From the cell containing the given text, extract its center point as [x, y] coordinate. 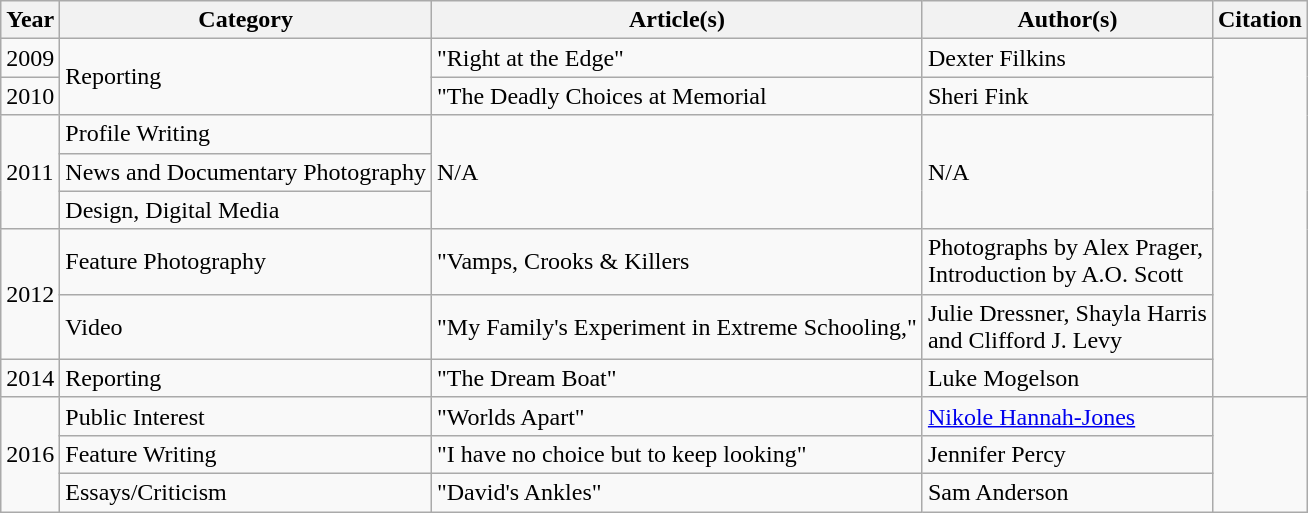
Public Interest [246, 416]
"The Deadly Choices at Memorial [676, 96]
Article(s) [676, 20]
Feature Writing [246, 454]
Jennifer Percy [1067, 454]
Sam Anderson [1067, 492]
Design, Digital Media [246, 210]
Feature Photography [246, 262]
Profile Writing [246, 134]
"My Family's Experiment in Extreme Schooling," [676, 326]
Citation [1260, 20]
"Vamps, Crooks & Killers [676, 262]
Category [246, 20]
News and Documentary Photography [246, 172]
Video [246, 326]
Dexter Filkins [1067, 58]
"I have no choice but to keep looking" [676, 454]
Nikole Hannah-Jones [1067, 416]
Julie Dressner, Shayla Harrisand Clifford J. Levy [1067, 326]
Year [30, 20]
2011 [30, 172]
Essays/Criticism [246, 492]
2016 [30, 454]
2010 [30, 96]
Photographs by Alex Prager,Introduction by A.O. Scott [1067, 262]
Luke Mogelson [1067, 378]
2009 [30, 58]
Sheri Fink [1067, 96]
"Right at the Edge" [676, 58]
"David's Ankles" [676, 492]
Author(s) [1067, 20]
"Worlds Apart" [676, 416]
2014 [30, 378]
2012 [30, 294]
"The Dream Boat" [676, 378]
